Search for the cell housing the specified text and yield its [x, y] center coordinate. 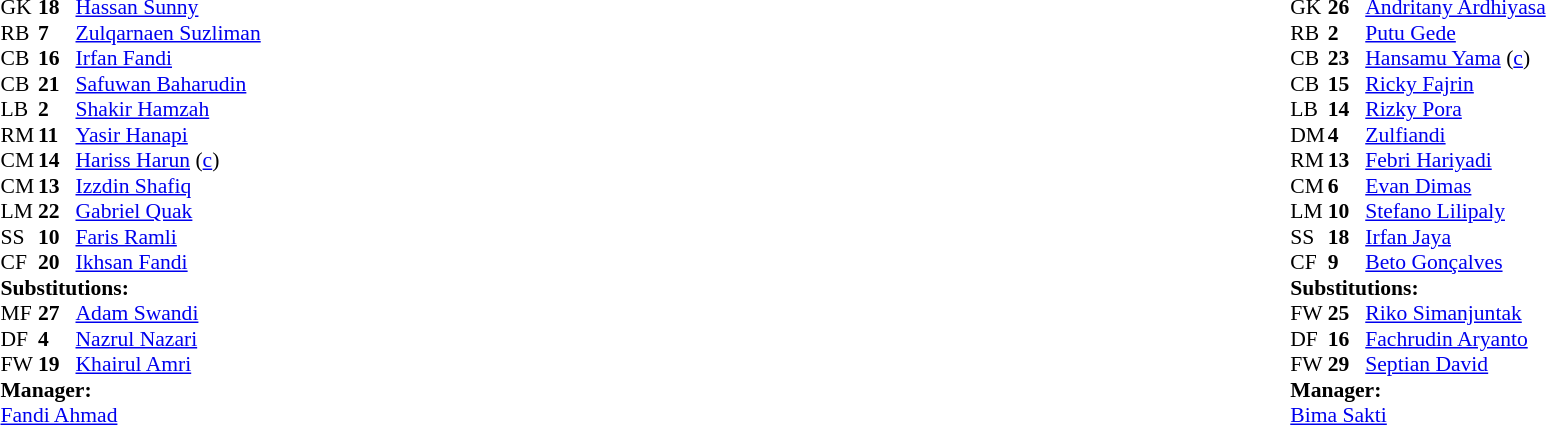
27 [57, 313]
25 [1347, 313]
15 [1347, 84]
Fachrudin Aryanto [1455, 339]
Nazrul Nazari [168, 339]
Putu Gede [1455, 33]
Khairul Amri [168, 365]
Izzdin Shafiq [168, 186]
Zulfiandi [1455, 135]
Hariss Harun (c) [168, 161]
Febri Hariyadi [1455, 161]
9 [1347, 263]
Faris Ramli [168, 237]
Adam Swandi [168, 313]
Evan Dimas [1455, 186]
23 [1347, 59]
Irfan Fandi [168, 59]
29 [1347, 365]
Ikhsan Fandi [168, 263]
7 [57, 33]
21 [57, 84]
Safuwan Baharudin [168, 84]
19 [57, 365]
22 [57, 211]
Gabriel Quak [168, 211]
Stefano Lilipaly [1455, 211]
Irfan Jaya [1455, 237]
Shakir Hamzah [168, 109]
Riko Simanjuntak [1455, 313]
20 [57, 263]
Septian David [1455, 365]
11 [57, 135]
Hansamu Yama (c) [1455, 59]
Ricky Fajrin [1455, 84]
Rizky Pora [1455, 109]
Yasir Hanapi [168, 135]
18 [1347, 237]
DM [1309, 135]
Zulqarnaen Suzliman [168, 33]
MF [19, 313]
6 [1347, 186]
Beto Gonçalves [1455, 263]
